From the cell containing the given text, extract its center point as (x, y) coordinate. 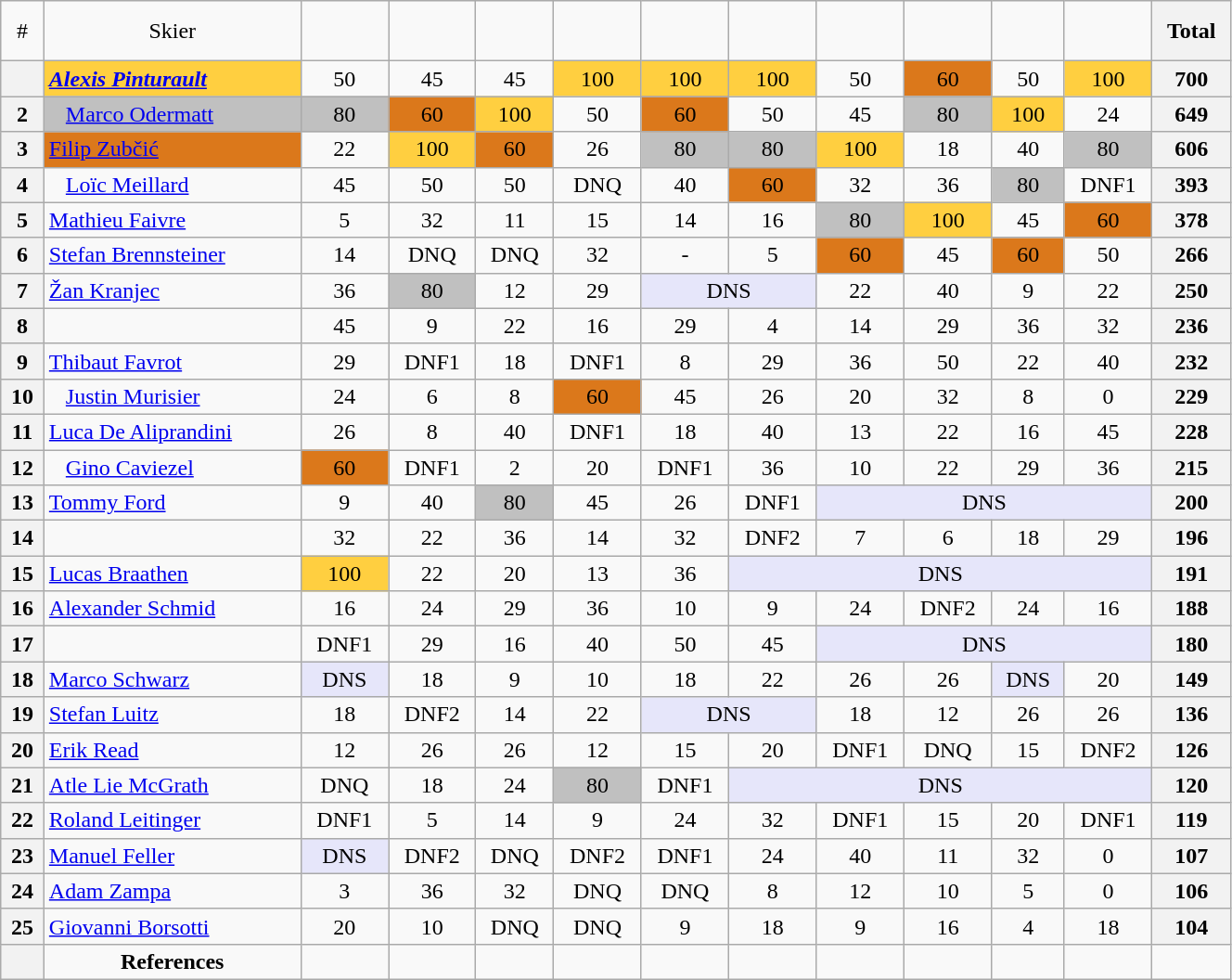
215 (1191, 467)
Total (1191, 32)
Marco Schwarz (173, 679)
196 (1191, 538)
228 (1191, 432)
Stefan Luitz (173, 715)
Loïc Meillard (173, 185)
378 (1191, 220)
Manuel Feller (173, 856)
# (22, 32)
19 (22, 715)
Marco Odermatt (173, 114)
- (685, 255)
Roland Leitinger (173, 820)
Luca De Aliprandini (173, 432)
Skier (173, 32)
Atle Lie McGrath (173, 785)
Gino Caviezel (173, 467)
Žan Kranjec (173, 290)
120 (1191, 785)
Giovanni Borsotti (173, 926)
23 (22, 856)
149 (1191, 679)
188 (1191, 609)
21 (22, 785)
200 (1191, 503)
180 (1191, 644)
Tommy Ford (173, 503)
232 (1191, 361)
126 (1191, 750)
Lucas Braathen (173, 574)
Thibaut Favrot (173, 361)
Stefan Brennsteiner (173, 255)
Mathieu Faivre (173, 220)
649 (1191, 114)
191 (1191, 574)
119 (1191, 820)
700 (1191, 79)
107 (1191, 856)
Justin Murisier (173, 396)
Erik Read (173, 750)
229 (1191, 396)
606 (1191, 149)
104 (1191, 926)
266 (1191, 255)
250 (1191, 290)
106 (1191, 891)
236 (1191, 326)
Adam Zampa (173, 891)
17 (22, 644)
References (173, 961)
Filip Zubčić (173, 149)
Alexander Schmid (173, 609)
25 (22, 926)
Alexis Pinturault (173, 79)
136 (1191, 715)
393 (1191, 185)
